Extract the (X, Y) coordinate from the center of the cell holding the provided text.  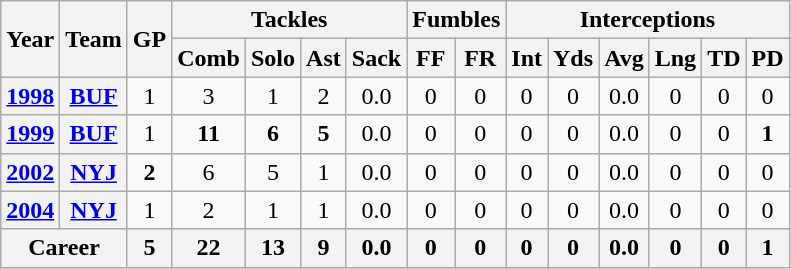
FF (431, 58)
GP (149, 39)
Ast (324, 58)
Year (30, 39)
Career (64, 248)
PD (768, 58)
Tackles (290, 20)
Int (527, 58)
Fumbles (456, 20)
9 (324, 248)
2004 (30, 210)
1998 (30, 96)
Team (94, 39)
FR (480, 58)
Solo (272, 58)
2002 (30, 172)
TD (724, 58)
1999 (30, 134)
3 (209, 96)
Comb (209, 58)
Avg (624, 58)
13 (272, 248)
Yds (574, 58)
11 (209, 134)
22 (209, 248)
Lng (675, 58)
Sack (376, 58)
Interceptions (648, 20)
